Provide the [x, y] coordinate of the cell's center where the given text is located.  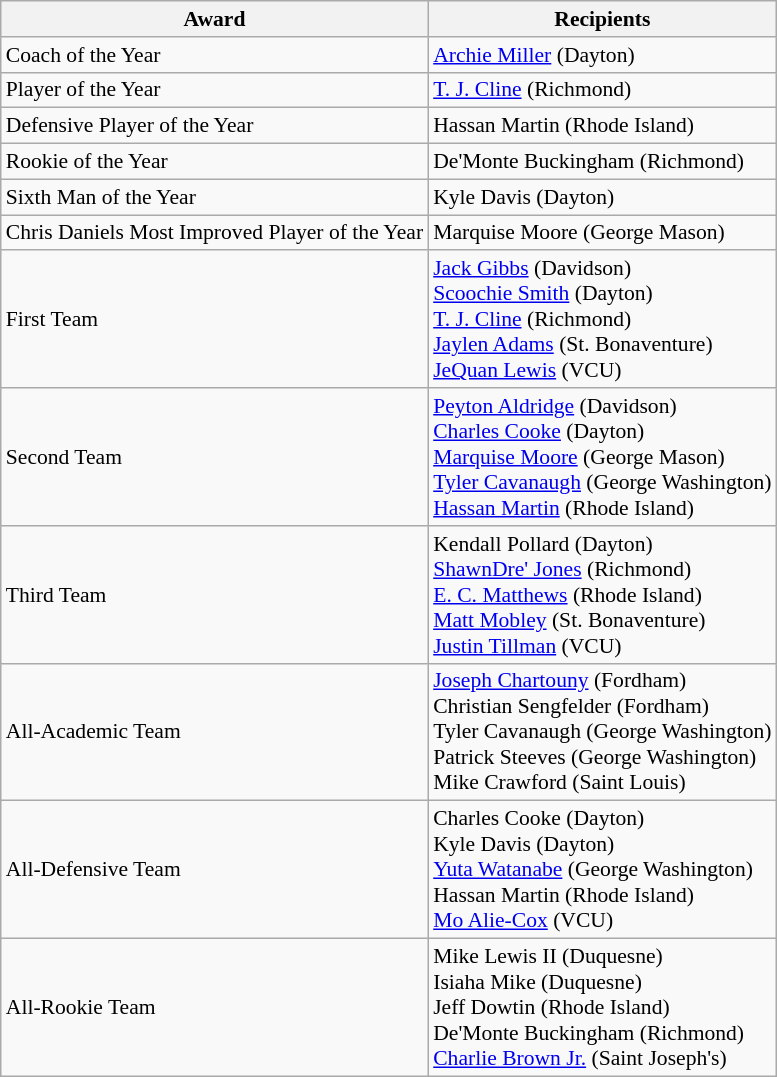
Jack Gibbs (Davidson)Scoochie Smith (Dayton)T. J. Cline (Richmond)Jaylen Adams (St. Bonaventure)JeQuan Lewis (VCU) [602, 320]
Second Team [214, 457]
Charles Cooke (Dayton)Kyle Davis (Dayton)Yuta Watanabe (George Washington)Hassan Martin (Rhode Island)Mo Alie-Cox (VCU) [602, 870]
Rookie of the Year [214, 162]
Hassan Martin (Rhode Island) [602, 126]
Kendall Pollard (Dayton)ShawnDre' Jones (Richmond)E. C. Matthews (Rhode Island)Matt Mobley (St. Bonaventure)Justin Tillman (VCU) [602, 595]
Marquise Moore (George Mason) [602, 233]
Kyle Davis (Dayton) [602, 197]
Player of the Year [214, 90]
First Team [214, 320]
Award [214, 19]
Coach of the Year [214, 55]
Mike Lewis II (Duquesne)Isiaha Mike (Duquesne)Jeff Dowtin (Rhode Island)De'Monte Buckingham (Richmond)Charlie Brown Jr. (Saint Joseph's) [602, 1008]
Third Team [214, 595]
De'Monte Buckingham (Richmond) [602, 162]
Recipients [602, 19]
All-Academic Team [214, 732]
Defensive Player of the Year [214, 126]
All-Defensive Team [214, 870]
Archie Miller (Dayton) [602, 55]
Peyton Aldridge (Davidson)Charles Cooke (Dayton)Marquise Moore (George Mason)Tyler Cavanaugh (George Washington)Hassan Martin (Rhode Island) [602, 457]
All-Rookie Team [214, 1008]
Chris Daniels Most Improved Player of the Year [214, 233]
Sixth Man of the Year [214, 197]
T. J. Cline (Richmond) [602, 90]
